Output the (X, Y) coordinate of the center of the cell containing the given text.  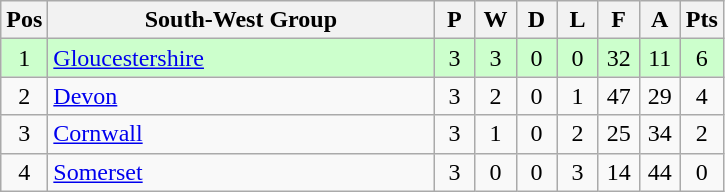
A (660, 20)
29 (660, 96)
Pos (24, 20)
Somerset (241, 172)
Pts (702, 20)
W (496, 20)
47 (618, 96)
Cornwall (241, 134)
25 (618, 134)
34 (660, 134)
32 (618, 58)
Gloucestershire (241, 58)
44 (660, 172)
Devon (241, 96)
P (454, 20)
South-West Group (241, 20)
6 (702, 58)
L (578, 20)
14 (618, 172)
D (536, 20)
11 (660, 58)
F (618, 20)
